Output the (X, Y) coordinate of the center of the cell containing the given text.  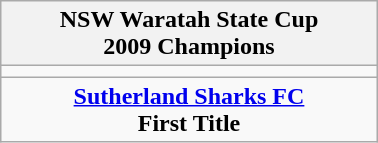
Sutherland Sharks FCFirst Title (189, 110)
NSW Waratah State Cup2009 Champions (189, 34)
